Detect which cell encompasses the target text, then output its [X, Y] center coordinate. 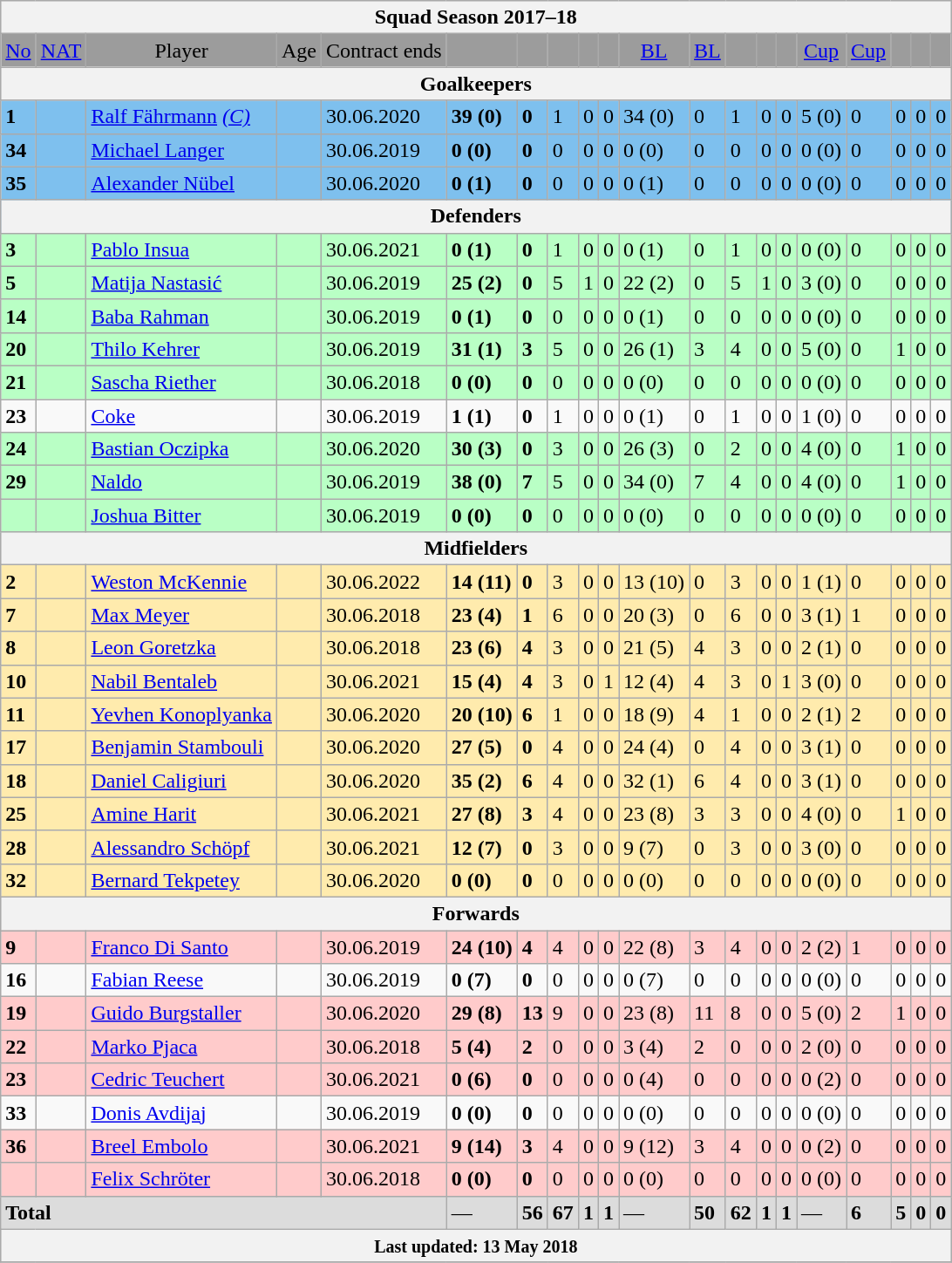
20 [18, 349]
Donis Avdijaj [181, 1113]
0 (6) [481, 1080]
Sascha Riether [181, 382]
Alexander Nübel [181, 183]
34 [18, 150]
12 (4) [654, 681]
38 (0) [481, 482]
9 (7) [654, 847]
25 (2) [481, 283]
14 [18, 316]
Franco Di Santo [181, 946]
35 [18, 183]
Coke [181, 416]
29 (8) [481, 1014]
Ralf Fährmann (C) [181, 117]
No [18, 51]
2 (2) [821, 946]
36 [18, 1146]
Naldo [181, 482]
Michael Langer [181, 150]
20 (3) [654, 615]
56 [532, 1212]
23 (4) [481, 615]
Nabil Bentaleb [181, 681]
21 [18, 382]
62 [741, 1212]
18 (9) [654, 714]
50 [708, 1212]
Guido Burgstaller [181, 1014]
Max Meyer [181, 615]
33 [18, 1113]
21 (5) [654, 648]
16 [18, 980]
26 (3) [654, 449]
Joshua Bitter [181, 515]
Marko Pjaca [181, 1047]
31 (1) [481, 349]
Bastian Oczipka [181, 449]
29 [18, 482]
24 (4) [654, 748]
32 [18, 880]
25 [18, 814]
22 (2) [654, 283]
24 [18, 449]
32 (1) [654, 781]
67 [563, 1212]
27 (5) [481, 748]
Weston McKennie [181, 582]
27 (8) [481, 814]
10 [18, 681]
28 [18, 847]
Goalkeepers [476, 84]
Age [298, 51]
9 (14) [481, 1146]
Player [181, 51]
Amine Harit [181, 814]
13 (10) [654, 582]
Daniel Caligiuri [181, 781]
15 (4) [481, 681]
Contract ends [384, 51]
1 (0) [821, 416]
30 (3) [481, 449]
Baba Rahman [181, 316]
13 [532, 1014]
35 (2) [481, 781]
0 (4) [654, 1080]
24 (10) [481, 946]
Leon Goretzka [181, 648]
Squad Season 2017–18 [476, 17]
Cedric Teuchert [181, 1080]
Felix Schröter [181, 1179]
23 (6) [481, 648]
Yevhen Konoplyanka [181, 714]
26 (1) [654, 349]
Fabian Reese [181, 980]
14 (11) [481, 582]
Forwards [476, 913]
17 [18, 748]
Midfielders [476, 549]
9 (12) [654, 1146]
19 [18, 1014]
Total [223, 1212]
30.06.2022 [384, 582]
20 (10) [481, 714]
Bernard Tekpetey [181, 880]
22 (8) [654, 946]
Thilo Kehrer [181, 349]
Breel Embolo [181, 1146]
NAT [61, 51]
18 [18, 781]
Matija Nastasić [181, 283]
Benjamin Stambouli [181, 748]
Alessandro Schöpf [181, 847]
Pablo Insua [181, 249]
5 (4) [481, 1047]
Last updated: 13 May 2018 [476, 1246]
39 (0) [481, 117]
22 [18, 1047]
3 (4) [654, 1047]
12 (7) [481, 847]
Defenders [476, 216]
2 (0) [821, 1047]
